Provide the (x, y) coordinate of the cell's center where the given text is located.  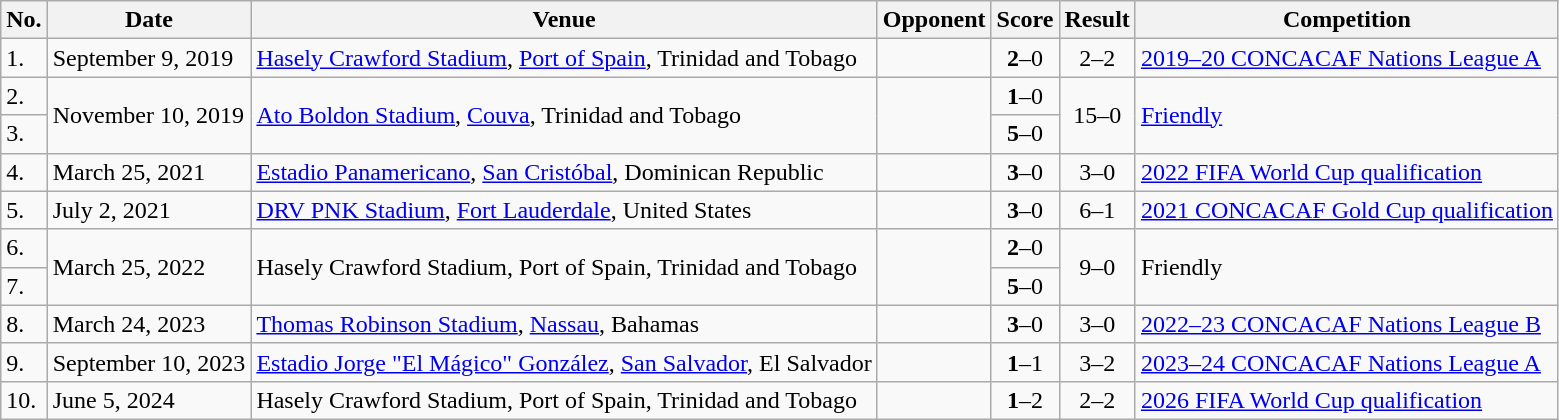
March 25, 2021 (149, 172)
Estadio Jorge "El Mágico" González, San Salvador, El Salvador (564, 362)
Competition (1346, 20)
March 24, 2023 (149, 324)
1–2 (1025, 400)
September 9, 2019 (149, 58)
November 10, 2019 (149, 115)
Estadio Panamericano, San Cristóbal, Dominican Republic (564, 172)
DRV PNK Stadium, Fort Lauderdale, United States (564, 210)
9. (24, 362)
1–0 (1025, 96)
2021 CONCACAF Gold Cup qualification (1346, 210)
September 10, 2023 (149, 362)
Opponent (934, 20)
7. (24, 286)
8. (24, 324)
No. (24, 20)
Result (1097, 20)
6. (24, 248)
10. (24, 400)
Thomas Robinson Stadium, Nassau, Bahamas (564, 324)
5. (24, 210)
Date (149, 20)
9–0 (1097, 267)
Ato Boldon Stadium, Couva, Trinidad and Tobago (564, 115)
3–2 (1097, 362)
4. (24, 172)
2022 FIFA World Cup qualification (1346, 172)
2022–23 CONCACAF Nations League B (1346, 324)
2026 FIFA World Cup qualification (1346, 400)
June 5, 2024 (149, 400)
6–1 (1097, 210)
Score (1025, 20)
Venue (564, 20)
March 25, 2022 (149, 267)
2019–20 CONCACAF Nations League A (1346, 58)
2. (24, 96)
3. (24, 134)
1–1 (1025, 362)
July 2, 2021 (149, 210)
15–0 (1097, 115)
1. (24, 58)
2023–24 CONCACAF Nations League A (1346, 362)
